Identify which cell holds the provided text, then report its (x, y) central coordinate. 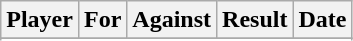
For (102, 20)
Player (40, 20)
Against (172, 20)
Date (322, 20)
Result (255, 20)
